Return the [x, y] coordinate for the center point of the cell that contains the specified text.  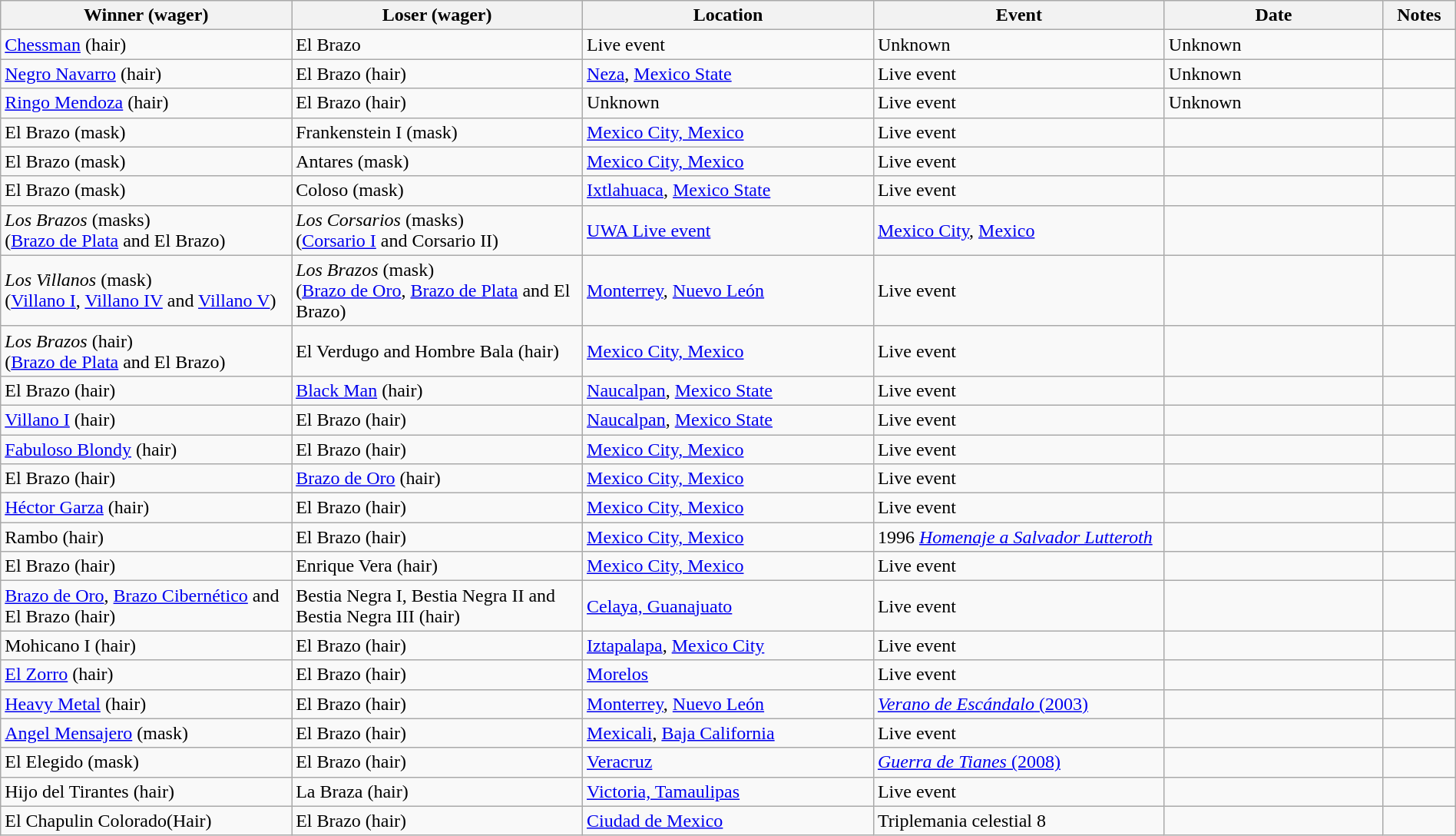
Antares (mask) [438, 161]
Heavy Metal (hair) [146, 704]
Los Brazos (masks)(Brazo de Plata and El Brazo) [146, 231]
Villano I (hair) [146, 420]
Los Corsarios (masks)(Corsario I and Corsario II) [438, 231]
Negro Navarro (hair) [146, 74]
Fabuloso Blondy (hair) [146, 450]
Verano de Escándalo (2003) [1018, 704]
Mohicano I (hair) [146, 645]
Los Villanos (mask)(Villano I, Villano IV and Villano V) [146, 290]
Enrique Vera (hair) [438, 566]
Ringo Mendoza (hair) [146, 103]
Black Man (hair) [438, 390]
Chessman (hair) [146, 45]
Angel Mensajero (mask) [146, 733]
Guerra de Tianes (2008) [1018, 762]
Location [728, 15]
Los Brazos (hair)(Brazo de Plata and El Brazo) [146, 350]
Winner (wager) [146, 15]
UWA Live event [728, 231]
El Brazo [438, 45]
El Elegido (mask) [146, 762]
Coloso (mask) [438, 191]
Rambo (hair) [146, 537]
Hijo del Tirantes (hair) [146, 791]
Brazo de Oro, Brazo Cibernético and El Brazo (hair) [146, 605]
Notes [1419, 15]
El Verdugo and Hombre Bala (hair) [438, 350]
El Chapulin Colorado(Hair) [146, 821]
Mexicali, Baja California [728, 733]
1996 Homenaje a Salvador Lutteroth [1018, 537]
Victoria, Tamaulipas [728, 791]
Héctor Garza (hair) [146, 508]
Iztapalapa, Mexico City [728, 645]
Celaya, Guanajuato [728, 605]
Ixtlahuaca, Mexico State [728, 191]
Ciudad de Mexico [728, 821]
La Braza (hair) [438, 791]
Morelos [728, 675]
Event [1018, 15]
Neza, Mexico State [728, 74]
Triplemania celestial 8 [1018, 821]
Los Brazos (mask)(Brazo de Oro, Brazo de Plata and El Brazo) [438, 290]
Loser (wager) [438, 15]
Brazo de Oro (hair) [438, 479]
Date [1273, 15]
El Zorro (hair) [146, 675]
Frankenstein I (mask) [438, 132]
Veracruz [728, 762]
Bestia Negra I, Bestia Negra II and Bestia Negra III (hair) [438, 605]
